Scan for the cell matching the given text and deliver its [X, Y] coordinate at center. 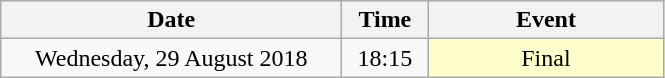
18:15 [385, 58]
Final [546, 58]
Time [385, 20]
Date [172, 20]
Event [546, 20]
Wednesday, 29 August 2018 [172, 58]
